Scan for the cell matching the given text and deliver its [x, y] coordinate at center. 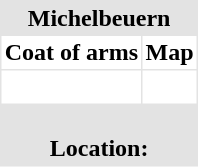
Coat of arms [72, 52]
Michelbeuern [100, 18]
Map [169, 52]
Location: [100, 135]
